Find where the given text appears and provide that cell's center as (x, y) coordinate. 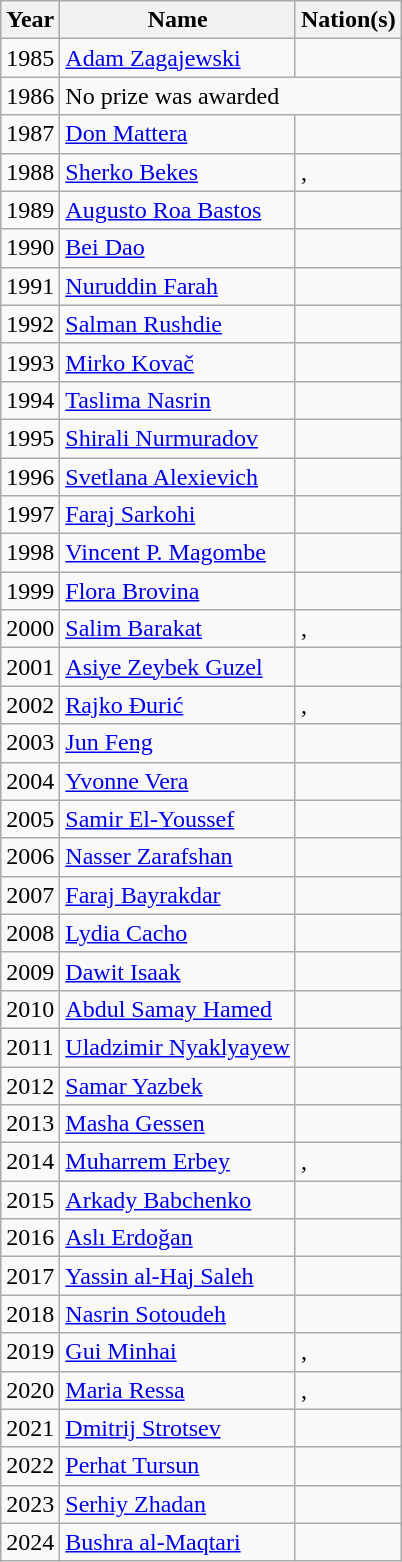
Flora Brovina (178, 591)
Sherko Bekes (178, 172)
2001 (30, 667)
2022 (30, 1466)
Samar Yazbek (178, 1085)
Mirko Kovač (178, 362)
1995 (30, 438)
1994 (30, 400)
Jun Feng (178, 743)
2003 (30, 743)
Taslima Nasrin (178, 400)
Muharrem Erbey (178, 1162)
Nuruddin Farah (178, 286)
Lydia Cacho (178, 933)
Faraj Sarkohi (178, 515)
Salman Rushdie (178, 324)
1987 (30, 134)
Gui Minhai (178, 1352)
Serhiy Zhadan (178, 1504)
2013 (30, 1124)
Uladzimir Nyaklyayew (178, 1047)
2016 (30, 1238)
Nasrin Sotoudeh (178, 1314)
2012 (30, 1085)
Don Mattera (178, 134)
Rajko Đurić (178, 705)
Asiye Zeybek Guzel (178, 667)
1993 (30, 362)
Faraj Bayrakdar (178, 895)
2017 (30, 1276)
2018 (30, 1314)
Name (178, 20)
2023 (30, 1504)
2015 (30, 1200)
Dawit Isaak (178, 971)
1992 (30, 324)
2020 (30, 1390)
No prize was awarded (230, 96)
2024 (30, 1542)
2006 (30, 857)
Bei Dao (178, 248)
Maria Ressa (178, 1390)
1990 (30, 248)
2019 (30, 1352)
Nation(s) (348, 20)
Bushra al-Maqtari (178, 1542)
2007 (30, 895)
Year (30, 20)
Abdul Samay Hamed (178, 1009)
1999 (30, 591)
2002 (30, 705)
1997 (30, 515)
2000 (30, 629)
1991 (30, 286)
Shirali Nurmuradov (178, 438)
Adam Zagajewski (178, 58)
Samir El-Youssef (178, 819)
1986 (30, 96)
2021 (30, 1428)
1989 (30, 210)
1988 (30, 172)
1996 (30, 477)
2009 (30, 971)
Nasser Zarafshan (178, 857)
2004 (30, 781)
Aslı Erdoğan (178, 1238)
Perhat Tursun (178, 1466)
Vincent P. Magombe (178, 553)
2008 (30, 933)
2014 (30, 1162)
Yassin al-Haj Saleh (178, 1276)
Augusto Roa Bastos (178, 210)
Arkady Babchenko (178, 1200)
1985 (30, 58)
2005 (30, 819)
Yvonne Vera (178, 781)
Svetlana Alexievich (178, 477)
2011 (30, 1047)
2010 (30, 1009)
Dmitrij Strotsev (178, 1428)
1998 (30, 553)
Salim Barakat (178, 629)
Masha Gessen (178, 1124)
